From the cell containing the given text, extract its center point as [X, Y] coordinate. 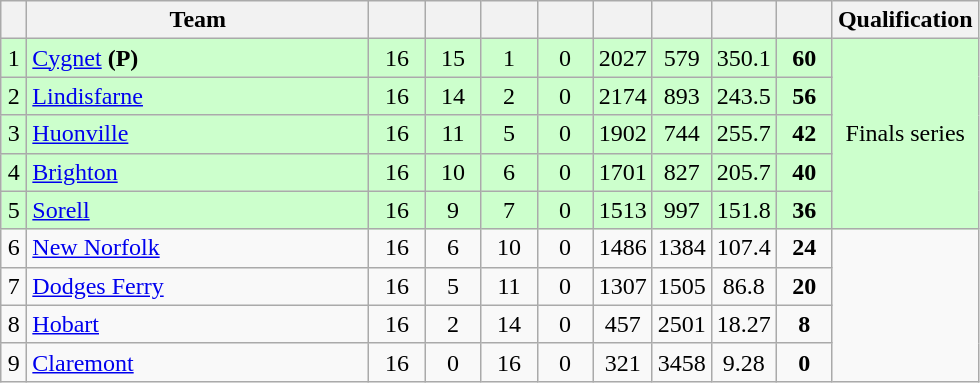
350.1 [744, 58]
Sorell [198, 210]
243.5 [744, 96]
20 [804, 286]
1486 [622, 248]
36 [804, 210]
Dodges Ferry [198, 286]
1513 [622, 210]
24 [804, 248]
2027 [622, 58]
151.8 [744, 210]
Team [198, 20]
2174 [622, 96]
Finals series [905, 134]
18.27 [744, 324]
42 [804, 134]
9.28 [744, 362]
Cygnet (P) [198, 58]
2501 [682, 324]
86.8 [744, 286]
205.7 [744, 172]
Qualification [905, 20]
Claremont [198, 362]
255.7 [744, 134]
1384 [682, 248]
1307 [622, 286]
60 [804, 58]
Hobart [198, 324]
Lindisfarne [198, 96]
997 [682, 210]
107.4 [744, 248]
1701 [622, 172]
321 [622, 362]
1505 [682, 286]
3458 [682, 362]
893 [682, 96]
1902 [622, 134]
3 [14, 134]
4 [14, 172]
579 [682, 58]
Brighton [198, 172]
40 [804, 172]
457 [622, 324]
Huonville [198, 134]
744 [682, 134]
15 [453, 58]
56 [804, 96]
New Norfolk [198, 248]
827 [682, 172]
